Scan for the cell matching the given text and deliver its (X, Y) coordinate at center. 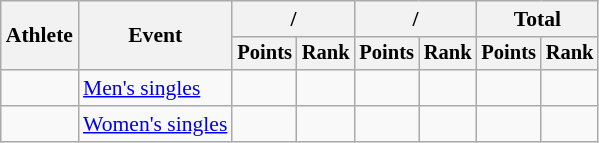
Total (537, 19)
Women's singles (155, 124)
Event (155, 36)
Men's singles (155, 88)
Athlete (40, 36)
